Provide the (x, y) coordinate of the cell's center where the given text is located.  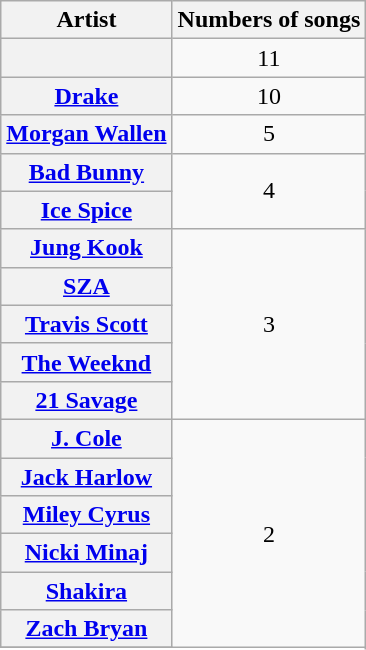
Miley Cyrus (86, 515)
Morgan Wallen (86, 134)
Artist (86, 20)
11 (269, 58)
5 (269, 134)
Numbers of songs (269, 20)
Nicki Minaj (86, 553)
Travis Scott (86, 324)
SZA (86, 286)
Jung Kook (86, 248)
Jack Harlow (86, 477)
Ice Spice (86, 210)
3 (269, 324)
J. Cole (86, 438)
Zach Bryan (86, 629)
10 (269, 96)
4 (269, 191)
Bad Bunny (86, 172)
The Weeknd (86, 362)
Shakira (86, 591)
2 (269, 533)
Drake (86, 96)
21 Savage (86, 400)
